Output the (x, y) coordinate of the center of the cell containing the given text.  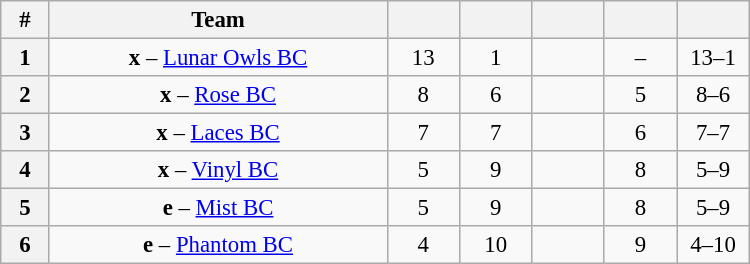
13–1 (714, 58)
# (25, 20)
e – Mist BC (218, 208)
x – Lunar Owls BC (218, 58)
– (640, 58)
2 (25, 95)
13 (423, 58)
7–7 (714, 133)
x – Laces BC (218, 133)
10 (495, 245)
x – Rose BC (218, 95)
4–10 (714, 245)
8–6 (714, 95)
x – Vinyl BC (218, 170)
Team (218, 20)
e – Phantom BC (218, 245)
3 (25, 133)
